Search for the cell housing the specified text and yield its [X, Y] center coordinate. 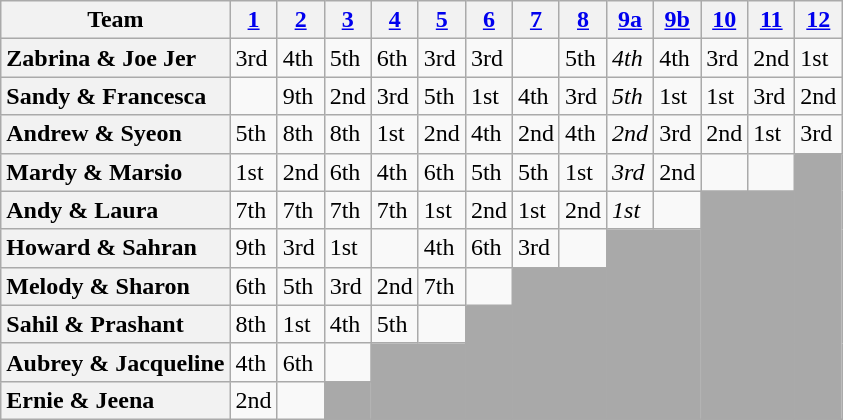
7 [536, 20]
12 [818, 20]
8 [582, 20]
4 [394, 20]
Melody & Sharon [116, 286]
10 [724, 20]
Howard & Sahran [116, 248]
Sahil & Prashant [116, 324]
1 [254, 20]
Ernie & Jeena [116, 400]
5 [442, 20]
9a [630, 20]
9b [678, 20]
3 [348, 20]
Sandy & Francesca [116, 96]
6 [488, 20]
Andrew & Syeon [116, 134]
Team [116, 20]
11 [772, 20]
Aubrey & Jacqueline [116, 362]
2 [300, 20]
Mardy & Marsio [116, 172]
Andy & Laura [116, 210]
Zabrina & Joe Jer [116, 58]
